Pinpoint the cell where the given text exists, returning its (x, y) midpoint coordinate. 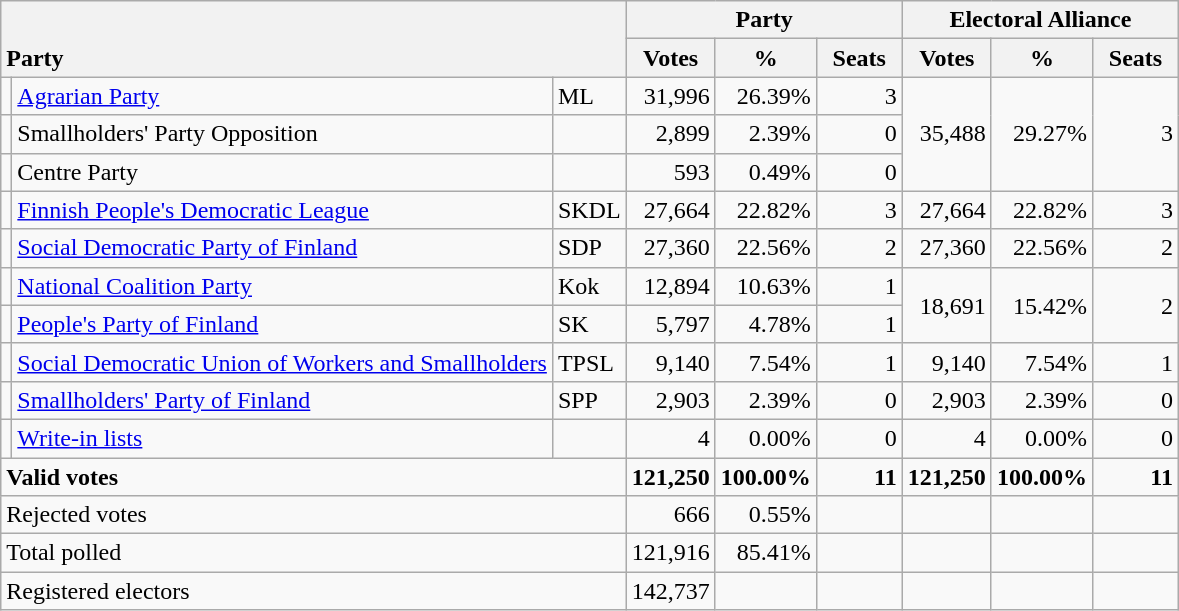
ML (589, 96)
0.49% (766, 172)
31,996 (670, 96)
Valid votes (314, 477)
SDP (589, 248)
Smallholders' Party of Finland (282, 400)
Centre Party (282, 172)
18,691 (946, 305)
National Coalition Party (282, 286)
Kok (589, 286)
Registered electors (314, 591)
Total polled (314, 553)
85.41% (766, 553)
Agrarian Party (282, 96)
666 (670, 515)
4.78% (766, 324)
SK (589, 324)
142,737 (670, 591)
5,797 (670, 324)
Write-in lists (282, 438)
15.42% (1042, 305)
35,488 (946, 134)
Smallholders' Party Opposition (282, 134)
12,894 (670, 286)
SKDL (589, 210)
593 (670, 172)
Social Democratic Union of Workers and Smallholders (282, 362)
Social Democratic Party of Finland (282, 248)
Rejected votes (314, 515)
Electoral Alliance (1040, 20)
TPSL (589, 362)
10.63% (766, 286)
26.39% (766, 96)
SPP (589, 400)
People's Party of Finland (282, 324)
121,916 (670, 553)
0.55% (766, 515)
Finnish People's Democratic League (282, 210)
2,899 (670, 134)
29.27% (1042, 134)
